From the cell containing the given text, extract its center point as [X, Y] coordinate. 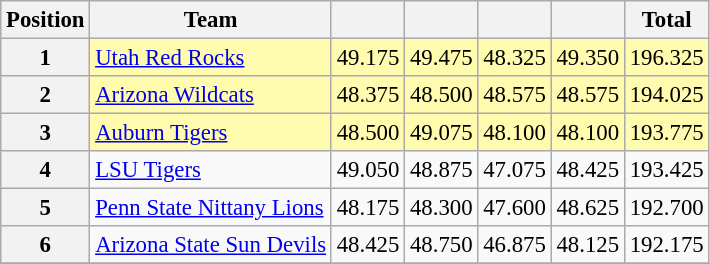
LSU Tigers [211, 170]
48.750 [442, 245]
4 [46, 170]
6 [46, 245]
192.700 [666, 208]
Auburn Tigers [211, 133]
49.350 [588, 58]
Team [211, 20]
Arizona Wildcats [211, 95]
48.625 [588, 208]
192.175 [666, 245]
Arizona State Sun Devils [211, 245]
Total [666, 20]
48.875 [442, 170]
196.325 [666, 58]
193.425 [666, 170]
46.875 [514, 245]
5 [46, 208]
48.175 [368, 208]
48.125 [588, 245]
48.300 [442, 208]
Penn State Nittany Lions [211, 208]
49.075 [442, 133]
47.075 [514, 170]
Position [46, 20]
49.475 [442, 58]
49.175 [368, 58]
49.050 [368, 170]
1 [46, 58]
Utah Red Rocks [211, 58]
193.775 [666, 133]
48.375 [368, 95]
2 [46, 95]
3 [46, 133]
194.025 [666, 95]
48.325 [514, 58]
47.600 [514, 208]
